Return (X, Y) of the center of cell containing provided text 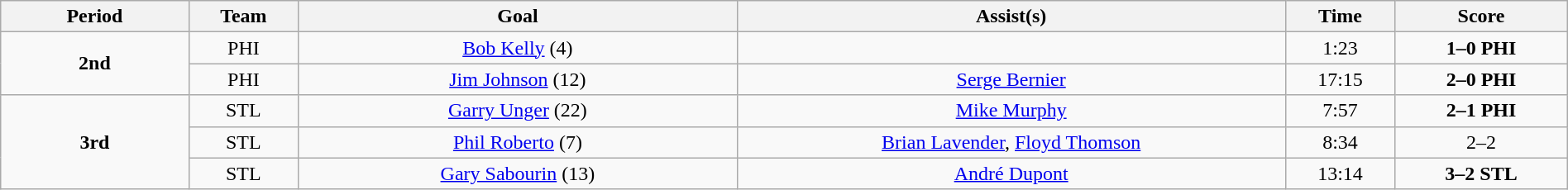
1–0 PHI (1481, 48)
13:14 (1340, 173)
17:15 (1340, 79)
2–1 PHI (1481, 111)
Gary Sabourin (13) (518, 173)
Time (1340, 17)
2–0 PHI (1481, 79)
André Dupont (1011, 173)
Assist(s) (1011, 17)
Goal (518, 17)
Brian Lavender, Floyd Thomson (1011, 142)
Score (1481, 17)
Serge Bernier (1011, 79)
Garry Unger (22) (518, 111)
7:57 (1340, 111)
Team (243, 17)
Phil Roberto (7) (518, 142)
Mike Murphy (1011, 111)
3rd (94, 142)
8:34 (1340, 142)
2–2 (1481, 142)
Jim Johnson (12) (518, 79)
Period (94, 17)
Bob Kelly (4) (518, 48)
3–2 STL (1481, 173)
1:23 (1340, 48)
2nd (94, 64)
